Detect which cell encompasses the target text, then output its (x, y) center coordinate. 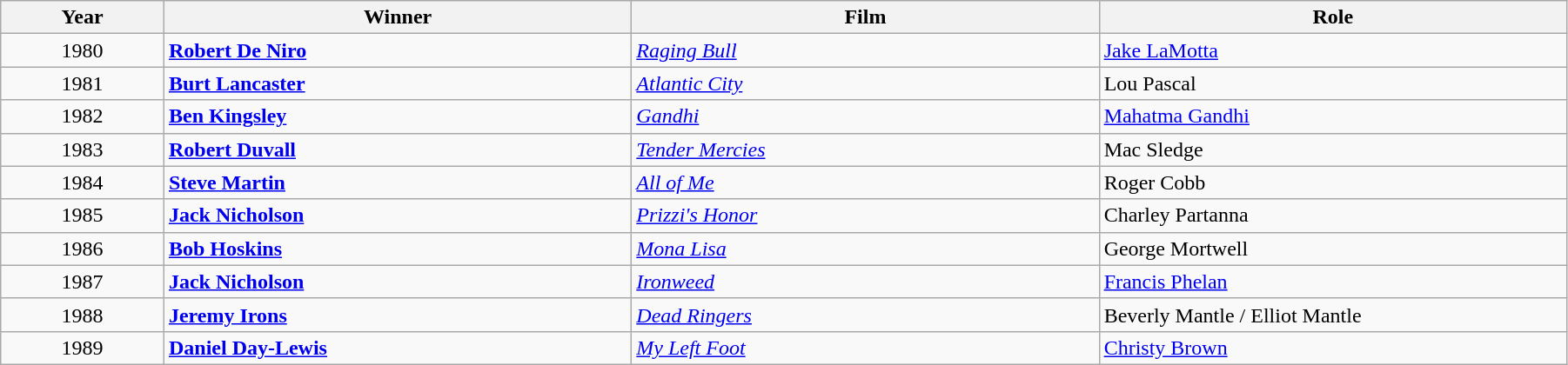
Mac Sledge (1333, 149)
Mona Lisa (865, 249)
Mahatma Gandhi (1333, 116)
George Mortwell (1333, 249)
Winner (397, 17)
Jake LaMotta (1333, 50)
All of Me (865, 182)
1989 (83, 348)
Charley Partanna (1333, 216)
1980 (83, 50)
My Left Foot (865, 348)
1983 (83, 149)
1986 (83, 249)
Francis Phelan (1333, 282)
1985 (83, 216)
Daniel Day-Lewis (397, 348)
Dead Ringers (865, 315)
1987 (83, 282)
Jeremy Irons (397, 315)
Prizzi's Honor (865, 216)
Steve Martin (397, 182)
Role (1333, 17)
1988 (83, 315)
Raging Bull (865, 50)
Beverly Mantle / Elliot Mantle (1333, 315)
1981 (83, 83)
Ironweed (865, 282)
Ben Kingsley (397, 116)
Atlantic City (865, 83)
1984 (83, 182)
Bob Hoskins (397, 249)
Robert Duvall (397, 149)
Year (83, 17)
Gandhi (865, 116)
Burt Lancaster (397, 83)
Christy Brown (1333, 348)
Film (865, 17)
Robert De Niro (397, 50)
Roger Cobb (1333, 182)
1982 (83, 116)
Tender Mercies (865, 149)
Lou Pascal (1333, 83)
